Provide the [x, y] coordinate of the cell's center where the given text is located.  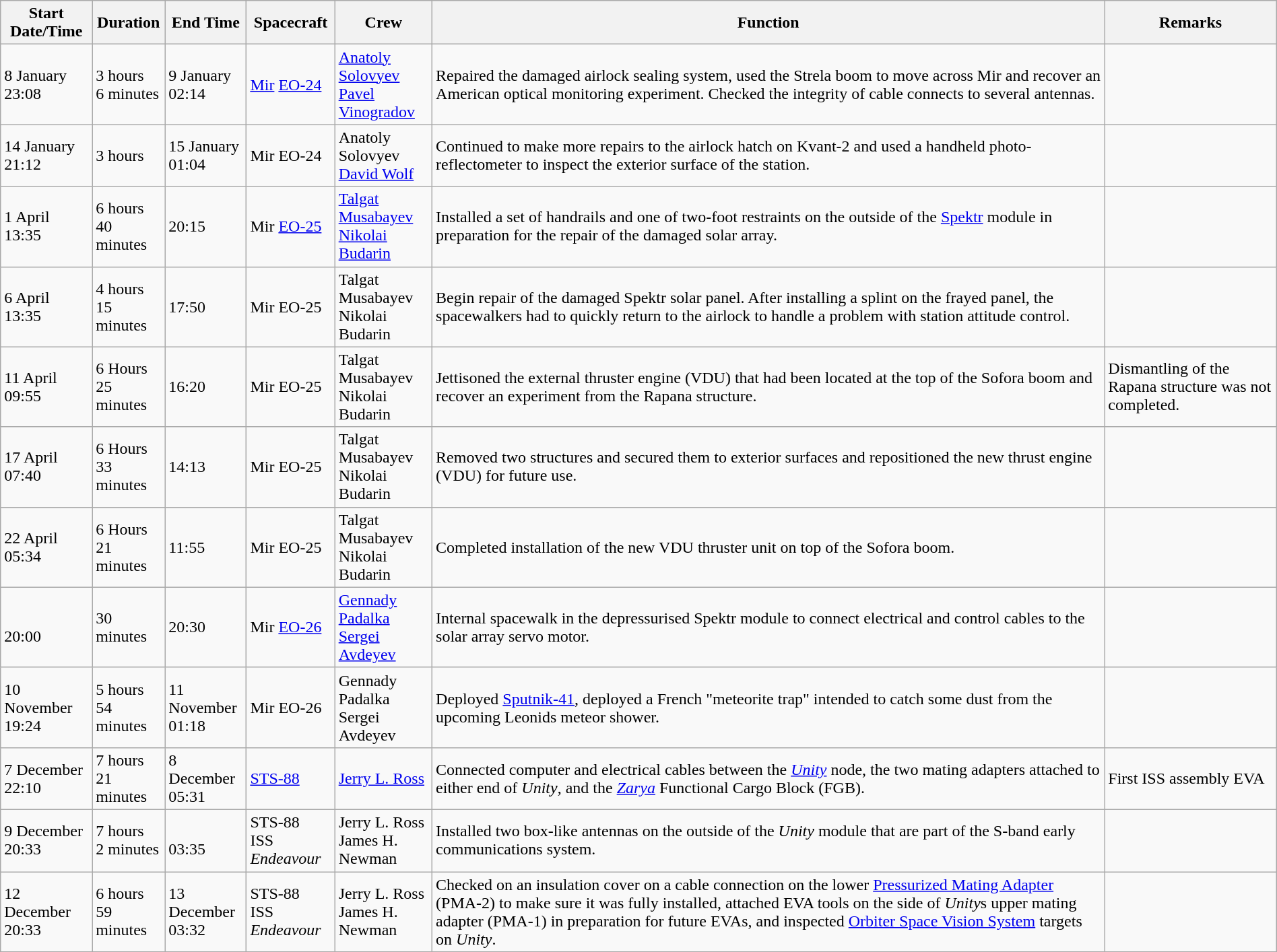
17:50 [206, 307]
6 hours40 minutes [129, 226]
16:20 [206, 386]
11 April09:55 [46, 386]
20:15 [206, 226]
6 Hours33 minutes [129, 467]
3 hours [129, 156]
3 hours6 minutes [129, 85]
First ISS assembly EVA [1191, 778]
8 December05:31 [206, 778]
Anatoly SolovyevPavel Vinogradov [383, 85]
Start Date/Time [46, 23]
6 April13:35 [46, 307]
13 December03:32 [206, 912]
Remarks [1191, 23]
Dismantling of the Rapana structure was not completed. [1191, 386]
Removed two structures and secured them to exterior surfaces and repositioned the new thrust engine (VDU) for future use. [768, 467]
6 hours59 minutes [129, 912]
11 November01:18 [206, 707]
9 January02:14 [206, 85]
10 November19:24 [46, 707]
Crew [383, 23]
Spacecraft [291, 23]
6 Hours25 minutes [129, 386]
Function [768, 23]
Duration [129, 23]
14 January21:12 [46, 156]
7 hours2 minutes [129, 840]
End Time [206, 23]
15 January01:04 [206, 156]
8 January23:08 [46, 85]
Completed installation of the new VDU thruster unit on top of the Sofora boom. [768, 547]
17 April07:40 [46, 467]
1 April13:35 [46, 226]
Installed two box-like antennas on the outside of the Unity module that are part of the S-band early communications system. [768, 840]
6 Hours21 minutes [129, 547]
12 December20:33 [46, 912]
22 April05:34 [46, 547]
7 hours21 minutes [129, 778]
Deployed Sputnik-41, deployed a French "meteorite trap" intended to catch some dust from the upcoming Leonids meteor shower. [768, 707]
Internal spacewalk in the depressurised Spektr module to connect electrical and control cables to the solar array servo motor. [768, 627]
03:35 [206, 840]
5 hours54 minutes [129, 707]
4 hours15 minutes [129, 307]
30 minutes [129, 627]
11:55 [206, 547]
STS-88 [291, 778]
14:13 [206, 467]
Jerry L. Ross [383, 778]
20:00 [46, 627]
7 December22:10 [46, 778]
9 December20:33 [46, 840]
Anatoly SolovyevDavid Wolf [383, 156]
20:30 [206, 627]
